Determine the [X, Y] coordinate at the center of the cell enclosing the given text.  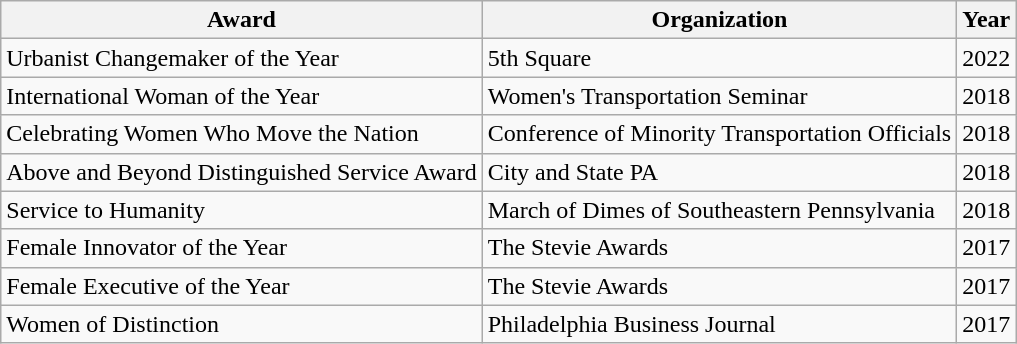
Female Innovator of the Year [242, 248]
Celebrating Women Who Move the Nation [242, 134]
Women's Transportation Seminar [720, 96]
5th Square [720, 58]
March of Dimes of Southeastern Pennsylvania [720, 210]
City and State PA [720, 172]
Women of Distinction [242, 324]
International Woman of the Year [242, 96]
Above and Beyond Distinguished Service Award [242, 172]
Urbanist Changemaker of the Year [242, 58]
2022 [986, 58]
Conference of Minority Transportation Officials [720, 134]
Year [986, 20]
Female Executive of the Year [242, 286]
Organization [720, 20]
Award [242, 20]
Philadelphia Business Journal [720, 324]
Service to Humanity [242, 210]
